Pinpoint the cell where the given text exists, returning its [x, y] midpoint coordinate. 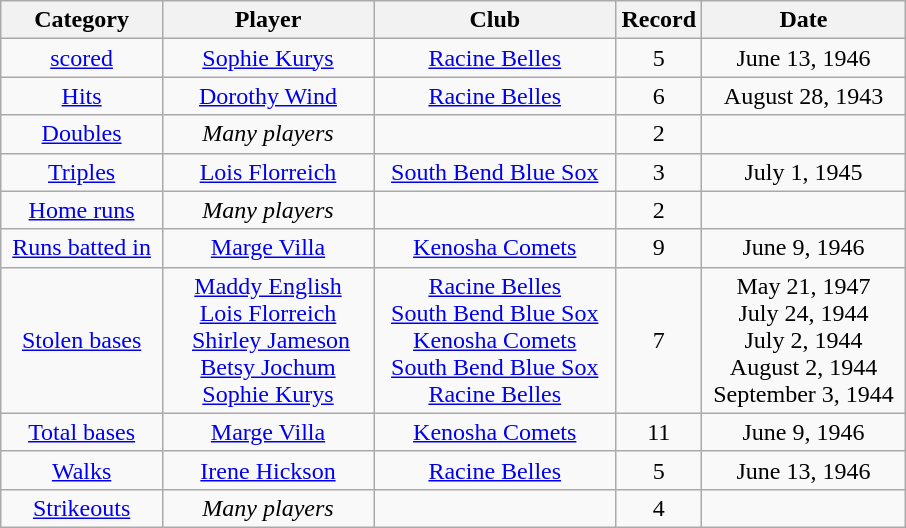
Player [268, 20]
3 [659, 172]
scored [82, 58]
Racine BellesSouth Bend Blue SoxKenosha CometsSouth Bend Blue SoxRacine Belles [495, 340]
Total bases [82, 432]
Lois Florreich [268, 172]
Doubles [82, 134]
7 [659, 340]
Triples [82, 172]
Strikeouts [82, 508]
Runs batted in [82, 248]
11 [659, 432]
4 [659, 508]
Stolen bases [82, 340]
Hits [82, 96]
South Bend Blue Sox [495, 172]
Home runs [82, 210]
Dorothy Wind [268, 96]
Club [495, 20]
July 1, 1945 [804, 172]
Date [804, 20]
9 [659, 248]
May 21, 1947July 24, 1944July 2, 1944August 2, 1944 September 3, 1944 [804, 340]
Sophie Kurys [268, 58]
Category [82, 20]
Irene Hickson [268, 470]
Record [659, 20]
Walks [82, 470]
August 28, 1943 [804, 96]
Maddy EnglishLois Florreich Shirley Jameson Betsy JochumSophie Kurys [268, 340]
6 [659, 96]
